Determine the (X, Y) coordinate at the center of the cell enclosing the given text.  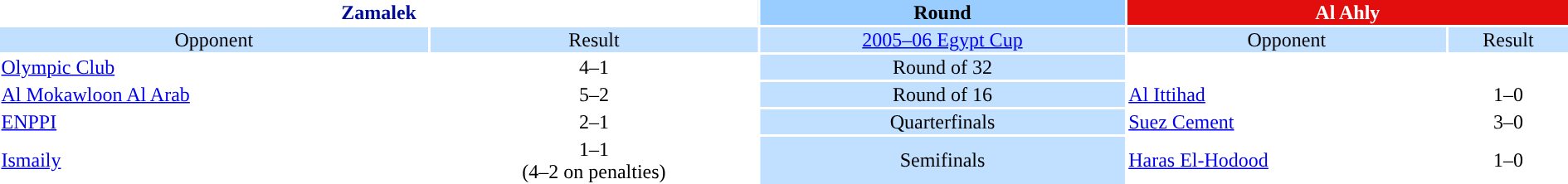
Al Mokawloon Al Arab (214, 94)
Semifinals (942, 161)
2–1 (594, 122)
3–0 (1508, 122)
Olympic Club (214, 67)
Haras El-Hodood (1287, 161)
1–1 (4–2 on penalties) (594, 161)
Suez Cement (1287, 122)
Round of 16 (942, 94)
5–2 (594, 94)
Al Ahly (1347, 12)
Al Ittihad (1287, 94)
Quarterfinals (942, 122)
4–1 (594, 67)
Round (942, 12)
Round of 32 (942, 67)
ENPPI (214, 122)
Zamalek (378, 12)
Ismaily (214, 161)
2005–06 Egypt Cup (942, 40)
